Output the (X, Y) coordinate of the center of the cell containing the given text.  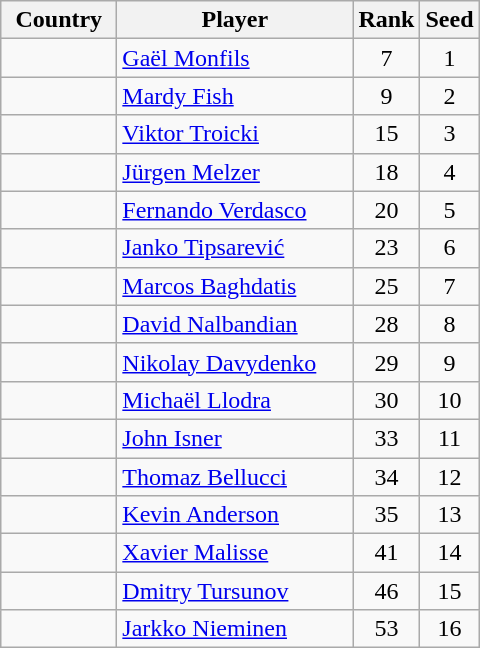
Janko Tipsarević (235, 248)
Michaël Llodra (235, 400)
33 (386, 438)
Rank (386, 20)
Seed (450, 20)
Thomaz Bellucci (235, 477)
6 (450, 248)
53 (386, 629)
20 (386, 210)
46 (386, 591)
Kevin Anderson (235, 515)
3 (450, 134)
Nikolay Davydenko (235, 362)
13 (450, 515)
Dmitry Tursunov (235, 591)
Player (235, 20)
35 (386, 515)
18 (386, 172)
5 (450, 210)
23 (386, 248)
1 (450, 58)
Jarkko Nieminen (235, 629)
11 (450, 438)
Marcos Baghdatis (235, 286)
28 (386, 324)
Mardy Fish (235, 96)
14 (450, 553)
4 (450, 172)
Viktor Troicki (235, 134)
David Nalbandian (235, 324)
John Isner (235, 438)
10 (450, 400)
Xavier Malisse (235, 553)
Gaël Monfils (235, 58)
41 (386, 553)
Jürgen Melzer (235, 172)
Country (59, 20)
30 (386, 400)
8 (450, 324)
25 (386, 286)
12 (450, 477)
2 (450, 96)
Fernando Verdasco (235, 210)
16 (450, 629)
29 (386, 362)
34 (386, 477)
